For the text-containing cell, return its midpoint in (X, Y) coordinate format. 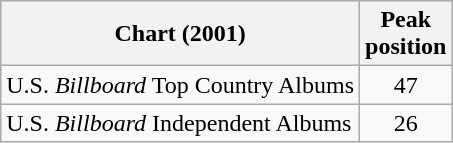
U.S. Billboard Top Country Albums (180, 85)
Peakposition (406, 34)
26 (406, 123)
U.S. Billboard Independent Albums (180, 123)
Chart (2001) (180, 34)
47 (406, 85)
